For the text-containing cell, return its midpoint in (x, y) coordinate format. 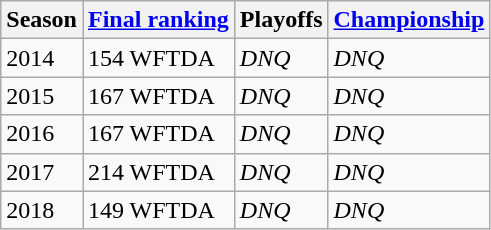
2017 (42, 172)
2016 (42, 134)
2014 (42, 58)
Season (42, 20)
Playoffs (281, 20)
154 WFTDA (158, 58)
Championship (409, 20)
2015 (42, 96)
149 WFTDA (158, 210)
2018 (42, 210)
Final ranking (158, 20)
214 WFTDA (158, 172)
